Find where the given text appears and provide that cell's center as (X, Y) coordinate. 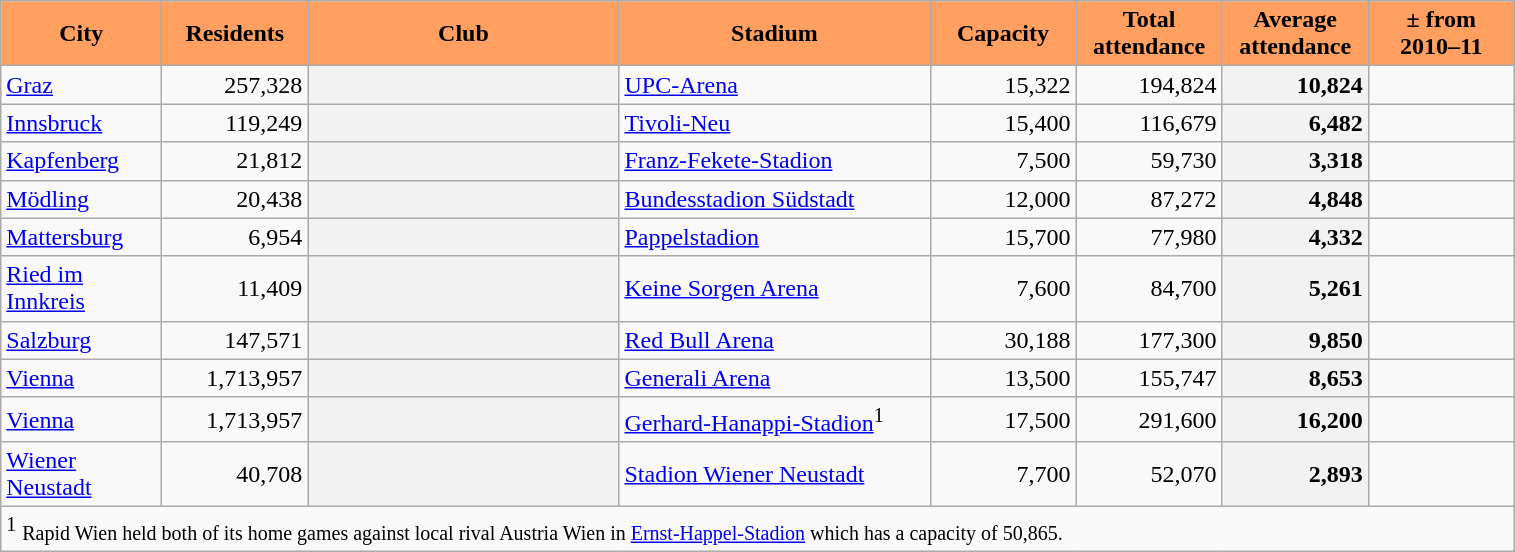
15,400 (1003, 123)
13,500 (1003, 378)
15,322 (1003, 85)
21,812 (235, 161)
Stadion Wiener Neustadt (774, 474)
Red Bull Arena (774, 340)
6,954 (235, 237)
16,200 (1295, 420)
8,653 (1295, 378)
30,188 (1003, 340)
17,500 (1003, 420)
119,249 (235, 123)
5,261 (1295, 288)
Club (464, 34)
Tivoli-Neu (774, 123)
Salzburg (82, 340)
87,272 (1149, 199)
Bundesstadion Südstadt (774, 199)
10,824 (1295, 85)
11,409 (235, 288)
Kapfenberg (82, 161)
Innsbruck (82, 123)
194,824 (1149, 85)
77,980 (1149, 237)
Graz (82, 85)
40,708 (235, 474)
7,700 (1003, 474)
City (82, 34)
Franz-Fekete-Stadion (774, 161)
12,000 (1003, 199)
Generali Arena (774, 378)
Total attendance (1149, 34)
Residents (235, 34)
3,318 (1295, 161)
116,679 (1149, 123)
84,700 (1149, 288)
4,332 (1295, 237)
155,747 (1149, 378)
9,850 (1295, 340)
Stadium (774, 34)
Ried im Innkreis (82, 288)
291,600 (1149, 420)
7,600 (1003, 288)
Keine Sorgen Arena (774, 288)
Mattersburg (82, 237)
Gerhard-Hanappi-Stadion1 (774, 420)
Wiener Neustadt (82, 474)
Mödling (82, 199)
UPC-Arena (774, 85)
59,730 (1149, 161)
4,848 (1295, 199)
6,482 (1295, 123)
Pappelstadion (774, 237)
Capacity (1003, 34)
Average attendance (1295, 34)
257,328 (235, 85)
1 Rapid Wien held both of its home games against local rival Austria Wien in Ernst-Happel-Stadion which has a capacity of 50,865. (758, 530)
147,571 (235, 340)
20,438 (235, 199)
7,500 (1003, 161)
177,300 (1149, 340)
15,700 (1003, 237)
± from 2010–11 (1441, 34)
52,070 (1149, 474)
2,893 (1295, 474)
